Pinpoint the cell where the given text exists, returning its (X, Y) midpoint coordinate. 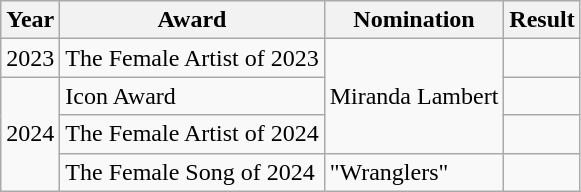
The Female Artist of 2024 (192, 134)
Result (542, 20)
Year (30, 20)
2024 (30, 134)
Icon Award (192, 96)
Miranda Lambert (414, 96)
Nomination (414, 20)
The Female Song of 2024 (192, 172)
The Female Artist of 2023 (192, 58)
"Wranglers" (414, 172)
Award (192, 20)
2023 (30, 58)
